Detect which cell encompasses the target text, then output its (x, y) center coordinate. 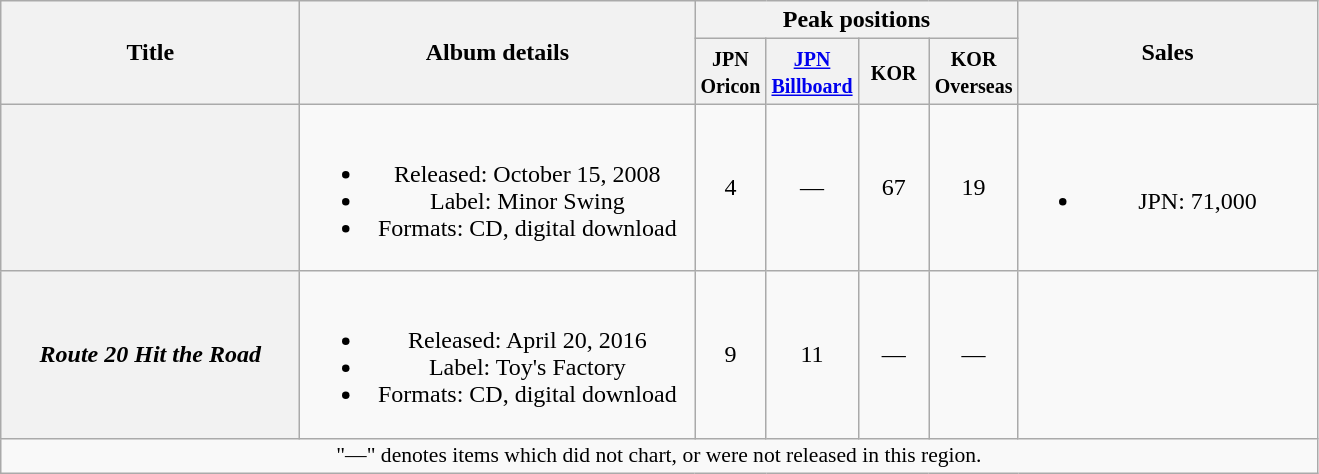
Album details (498, 52)
"—" denotes items which did not chart, or were not released in this region. (659, 456)
Title (150, 52)
67 (894, 188)
Released: October 15, 2008Label: Minor SwingFormats: CD, digital download (498, 188)
19 (974, 188)
11 (812, 354)
JPNOricon (730, 72)
Released: April 20, 2016Label: Toy's FactoryFormats: CD, digital download (498, 354)
Sales (1168, 52)
KOROverseas (974, 72)
JPNBillboard (812, 72)
9 (730, 354)
4 (730, 188)
JPN: 71,000 (1168, 188)
KOR (894, 72)
Route 20 Hit the Road (150, 354)
Peak positions (856, 20)
